Return [X, Y] of the center of cell containing provided text 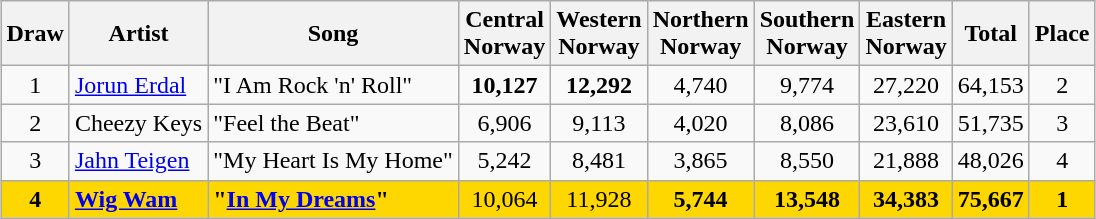
NorthernNorway [700, 34]
27,220 [906, 85]
12,292 [599, 85]
"My Heart Is My Home" [334, 161]
51,735 [990, 123]
Total [990, 34]
"Feel the Beat" [334, 123]
EasternNorway [906, 34]
"In My Dreams" [334, 199]
64,153 [990, 85]
21,888 [906, 161]
23,610 [906, 123]
5,744 [700, 199]
11,928 [599, 199]
Song [334, 34]
6,906 [504, 123]
"I Am Rock 'n' Roll" [334, 85]
CentralNorway [504, 34]
SouthernNorway [807, 34]
5,242 [504, 161]
10,127 [504, 85]
8,550 [807, 161]
Jorun Erdal [138, 85]
Cheezy Keys [138, 123]
8,481 [599, 161]
13,548 [807, 199]
3,865 [700, 161]
8,086 [807, 123]
4,740 [700, 85]
10,064 [504, 199]
Jahn Teigen [138, 161]
4,020 [700, 123]
34,383 [906, 199]
9,113 [599, 123]
48,026 [990, 161]
WesternNorway [599, 34]
Wig Wam [138, 199]
Artist [138, 34]
Draw [35, 34]
9,774 [807, 85]
Place [1062, 34]
75,667 [990, 199]
